Locate the cell with the specified text and output its [X, Y] center coordinate. 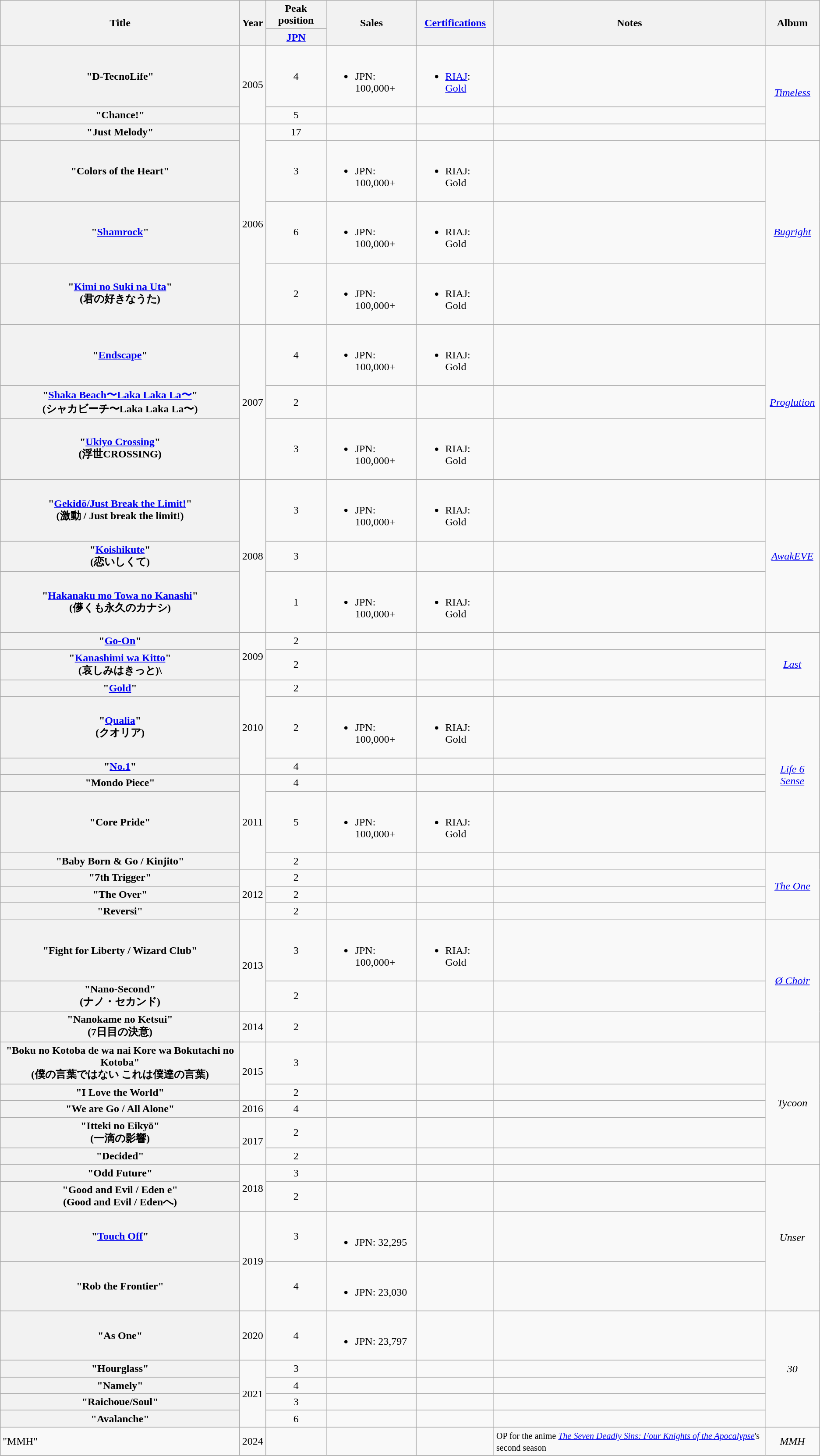
Album [792, 23]
"As One" [120, 1336]
"I Love the World" [120, 1092]
"Boku no Kotoba de wa nai Kore wa Bokutachi no Kotoba" (僕の言葉ではない これは僕達の言葉) [120, 1063]
Tycoon [792, 1103]
"Avalanche" [120, 1419]
"Decided" [120, 1156]
2013 [252, 965]
"Chance!" [120, 115]
The One [792, 886]
2017 [252, 1141]
"Fight for Liberty / Wizard Club" [120, 950]
"Gekidō/Just Break the Limit!" (激動 / Just break the limit!) [120, 510]
OP for the anime The Seven Deadly Sins: Four Knights of the Apocalypse's second season [630, 1442]
MMH [792, 1442]
"Kimi no Suki na Uta" (君の好きなうた) [120, 294]
2014 [252, 1027]
2006 [252, 224]
"Mondo Piece" [120, 783]
Ø Choir [792, 981]
"Core Pride" [120, 822]
Life 6 Sense [792, 775]
2018 [252, 1188]
JPN: 23,797 [371, 1336]
"Odd Future" [120, 1173]
Title [120, 23]
JPN: 23,030 [371, 1286]
2008 [252, 556]
"The Over" [120, 894]
"We are Go / All Alone" [120, 1109]
2016 [252, 1109]
"Just Melody" [120, 132]
2012 [252, 894]
"7th Trigger" [120, 878]
"Baby Born & Go / Kinjito" [120, 861]
Notes [630, 23]
2020 [252, 1336]
Sales [371, 23]
2005 [252, 85]
"Hakanaku mo Towa no Kanashi" (儚くも永久のカナシ) [120, 602]
"Nano-Second" (ナノ・セカンド) [120, 996]
"Shamrock" [120, 232]
"Shaka Beach〜Laka Laka La〜" (シャカビーチ〜Laka Laka La〜) [120, 402]
2019 [252, 1261]
JPN: 32,295 [371, 1236]
"Raichoue/Soul" [120, 1402]
"Go-On" [120, 641]
"No.1" [120, 766]
Unser [792, 1238]
Proglution [792, 402]
"Colors of the Heart" [120, 171]
"Good and Evil / Eden e"(Good and Evil / Edenへ) [120, 1197]
"Hourglass" [120, 1369]
"Qualia" (クオリア) [120, 727]
Bugright [792, 232]
2024 [252, 1442]
"Ukiyo Crossing" (浮世CROSSING) [120, 449]
Year [252, 23]
"Namely" [120, 1385]
"MMH" [120, 1442]
Last [792, 665]
"Touch Off" [120, 1236]
17 [296, 132]
2007 [252, 402]
30 [792, 1369]
JPN [296, 37]
1 [296, 602]
"Nanokame no Ketsui" (7日目の決意) [120, 1027]
2010 [252, 727]
2015 [252, 1072]
"Itteki no Eikyō" (一滴の影響) [120, 1133]
"D-TecnoLife" [120, 76]
AwakEVE [792, 556]
"Rob the Frontier" [120, 1286]
"Gold" [120, 688]
"Endscape" [120, 355]
2011 [252, 822]
"Koishikute" (恋いしくて) [120, 556]
Timeless [792, 93]
Peak position [296, 15]
"Kanashimi wa Kitto" (哀しみはきっと)\ [120, 665]
Certifications [456, 23]
"Reversi" [120, 911]
2021 [252, 1394]
2009 [252, 656]
